Pinpoint the cell where the given text exists, returning its [X, Y] midpoint coordinate. 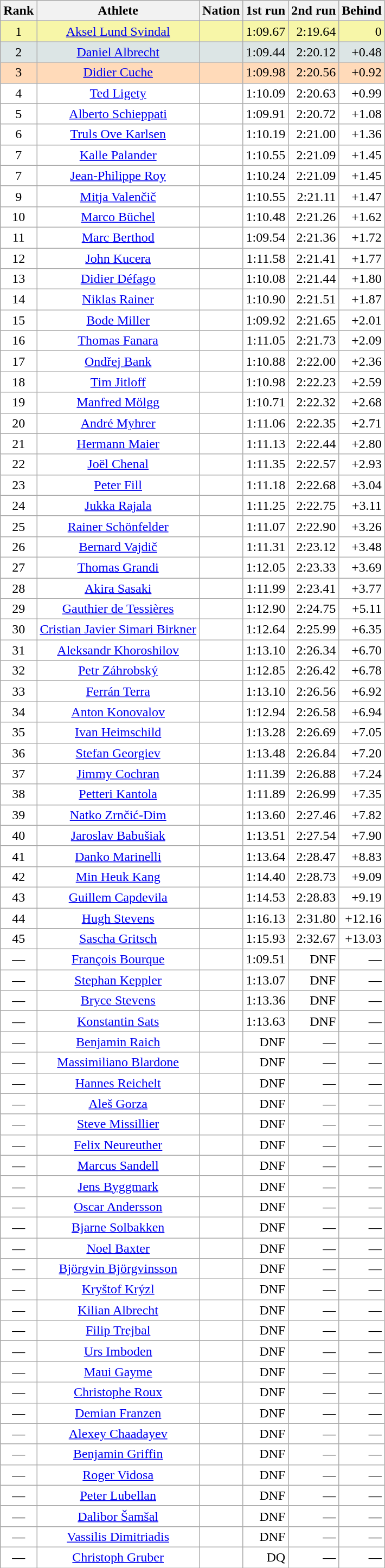
Hermann Maier [118, 444]
1:16.13 [266, 918]
+7.20 [362, 753]
1:10.90 [266, 300]
+1.77 [362, 258]
John Kucera [118, 258]
Jaroslav Babušiak [118, 835]
André Myhrer [118, 423]
Danko Marinelli [118, 856]
1:11.99 [266, 588]
2:28.47 [313, 856]
1:10.88 [266, 361]
+7.24 [362, 774]
+2.01 [362, 320]
2:20.56 [313, 73]
Benjamin Raich [118, 1042]
+7.35 [362, 794]
1:09.67 [266, 31]
1:11.13 [266, 444]
Didier Cuche [118, 73]
Mitja Valenčič [118, 196]
31 [18, 650]
Ivan Heimschild [118, 733]
1:13.64 [266, 856]
Aksel Lund Svindal [118, 31]
+13.03 [362, 939]
16 [18, 341]
+1.72 [362, 237]
Marcus Sandell [118, 1165]
+12.16 [362, 918]
9 [18, 196]
Peter Fill [118, 485]
1:14.53 [266, 897]
17 [18, 361]
Stefan Georgiev [118, 753]
0 [362, 31]
+2.36 [362, 361]
1:10.98 [266, 382]
1:13.63 [266, 1021]
Sascha Gritsch [118, 939]
1:12.64 [266, 630]
12 [18, 258]
Bode Miller [118, 320]
2:22.68 [313, 485]
37 [18, 774]
Cristian Javier Simari Birkner [118, 630]
2:22.57 [313, 464]
43 [18, 897]
2:27.54 [313, 835]
+3.04 [362, 485]
2:22.00 [313, 361]
1:11.89 [266, 794]
+2.59 [362, 382]
2:23.41 [313, 588]
1:10.24 [266, 176]
Bryce Stevens [118, 1001]
Marco Büchel [118, 217]
+6.70 [362, 650]
Bernard Vajdič [118, 547]
Natko Zrnčić-Dim [118, 815]
1:09.54 [266, 237]
Bjarne Solbakken [118, 1227]
10 [18, 217]
2:23.12 [313, 547]
Björgvin Björgvinsson [118, 1269]
Athlete [118, 11]
2:28.83 [313, 897]
Manfred Mölgg [118, 403]
1:11.06 [266, 423]
18 [18, 382]
1:10.08 [266, 279]
+6.92 [362, 691]
Tim Jitloff [118, 382]
+3.48 [362, 547]
5 [18, 114]
Maui Gayme [118, 1372]
Jukka Rajala [118, 506]
Dalibor Šamšal [118, 1516]
+8.83 [362, 856]
Steve Missillier [118, 1124]
2:23.33 [313, 567]
40 [18, 835]
+0.92 [362, 73]
Ondřej Bank [118, 361]
1:11.31 [266, 547]
1 [18, 31]
39 [18, 815]
1:12.85 [266, 671]
Nation [221, 11]
Didier Défago [118, 279]
27 [18, 567]
Akira Sasaki [118, 588]
2:26.56 [313, 691]
Petr Záhrobský [118, 671]
2:20.63 [313, 93]
Min Heuk Kang [118, 877]
1:11.25 [266, 506]
1:09.91 [266, 114]
1:12.90 [266, 609]
22 [18, 464]
+0.99 [362, 93]
2:26.34 [313, 650]
1:09.44 [266, 52]
Joël Chenal [118, 464]
2:21.26 [313, 217]
26 [18, 547]
Hannes Reichelt [118, 1083]
Felix Neureuther [118, 1145]
Oscar Andersson [118, 1207]
29 [18, 609]
Benjamin Griffin [118, 1454]
Rainer Schönfelder [118, 526]
Anton Konovalov [118, 712]
34 [18, 712]
Ferrán Terra [118, 691]
4 [18, 93]
+6.35 [362, 630]
1:13.28 [266, 733]
+3.26 [362, 526]
Kilian Albrecht [118, 1310]
1:11.35 [266, 464]
Niklas Rainer [118, 300]
1:12.05 [266, 567]
+1.08 [362, 114]
1:09.92 [266, 320]
1:13.51 [266, 835]
+2.93 [362, 464]
Massimiliano Blardone [118, 1062]
6 [18, 134]
1:09.98 [266, 73]
2:26.99 [313, 794]
2:27.46 [313, 815]
1:12.94 [266, 712]
35 [18, 733]
15 [18, 320]
1:11.58 [266, 258]
1:10.09 [266, 93]
2:26.58 [313, 712]
+2.71 [362, 423]
42 [18, 877]
Ted Ligety [118, 93]
21 [18, 444]
33 [18, 691]
1:10.19 [266, 134]
1:11.05 [266, 341]
30 [18, 630]
Alexey Chaadayev [118, 1434]
1:13.36 [266, 1001]
Behind [362, 11]
+1.47 [362, 196]
Rank [18, 11]
+1.62 [362, 217]
+9.19 [362, 897]
1:11.18 [266, 485]
1st run [266, 11]
14 [18, 300]
+1.87 [362, 300]
Christoph Gruber [118, 1557]
1:10.48 [266, 217]
23 [18, 485]
24 [18, 506]
2:22.90 [313, 526]
2:21.65 [313, 320]
DQ [266, 1557]
2:25.99 [313, 630]
2:22.23 [313, 382]
Kalle Palander [118, 155]
41 [18, 856]
19 [18, 403]
+3.77 [362, 588]
1:13.48 [266, 753]
Alberto Schieppati [118, 114]
Gauthier de Tessières [118, 609]
Hugh Stevens [118, 918]
2:24.75 [313, 609]
Stephan Keppler [118, 980]
2:21.51 [313, 300]
Filip Trejbal [118, 1331]
2:22.44 [313, 444]
2:22.32 [313, 403]
2:26.88 [313, 774]
Jens Byggmark [118, 1186]
1:09.51 [266, 960]
2:21.44 [313, 279]
+3.11 [362, 506]
Daniel Albrecht [118, 52]
Demian Franzen [118, 1413]
+2.09 [362, 341]
+7.82 [362, 815]
2:21.00 [313, 134]
2:19.64 [313, 31]
Truls Ove Karlsen [118, 134]
45 [18, 939]
32 [18, 671]
1:15.93 [266, 939]
2:22.75 [313, 506]
Konstantin Sats [118, 1021]
1:14.40 [266, 877]
+2.80 [362, 444]
1:11.39 [266, 774]
1:13.60 [266, 815]
2:26.69 [313, 733]
2:26.42 [313, 671]
+0.48 [362, 52]
+6.78 [362, 671]
20 [18, 423]
2:22.35 [313, 423]
11 [18, 237]
+9.09 [362, 877]
Thomas Grandi [118, 567]
Roger Vidosa [118, 1475]
13 [18, 279]
Jimmy Cochran [118, 774]
2:21.73 [313, 341]
Aleš Gorza [118, 1104]
28 [18, 588]
2 [18, 52]
2:20.12 [313, 52]
2:21.11 [313, 196]
2:32.67 [313, 939]
1:13.07 [266, 980]
Urs Imboden [118, 1351]
François Bourque [118, 960]
Thomas Fanara [118, 341]
Peter Lubellan [118, 1495]
44 [18, 918]
+7.90 [362, 835]
38 [18, 794]
+7.05 [362, 733]
2:21.36 [313, 237]
Petteri Kantola [118, 794]
+6.94 [362, 712]
Christophe Roux [118, 1392]
2:26.84 [313, 753]
Vassilis Dimitriadis [118, 1537]
2:21.41 [313, 258]
1:10.71 [266, 403]
25 [18, 526]
Noel Baxter [118, 1248]
+2.68 [362, 403]
1:11.07 [266, 526]
2nd run [313, 11]
36 [18, 753]
3 [18, 73]
Guillem Capdevila [118, 897]
+3.69 [362, 567]
+5.11 [362, 609]
+1.80 [362, 279]
Aleksandr Khoroshilov [118, 650]
2:28.73 [313, 877]
2:31.80 [313, 918]
2:20.72 [313, 114]
+1.36 [362, 134]
Kryštof Krýzl [118, 1290]
Marc Berthod [118, 237]
Jean-Philippe Roy [118, 176]
